Identify which cell holds the provided text, then report its [X, Y] central coordinate. 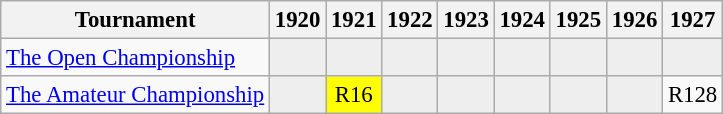
1927 [693, 20]
1922 [410, 20]
R128 [693, 95]
1924 [522, 20]
1926 [634, 20]
1925 [578, 20]
Tournament [136, 20]
R16 [354, 95]
1920 [298, 20]
The Open Championship [136, 58]
1923 [466, 20]
1921 [354, 20]
The Amateur Championship [136, 95]
